Return (x, y) of the center of cell containing provided text 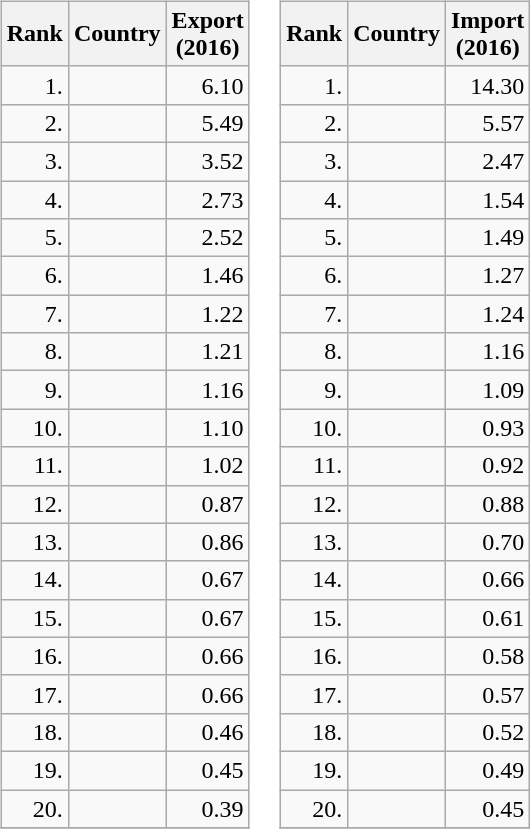
1.21 (208, 352)
0.93 (487, 428)
0.58 (487, 656)
0.46 (208, 732)
2.52 (208, 238)
6.10 (208, 85)
3.52 (208, 161)
0.49 (487, 770)
14.30 (487, 85)
1.22 (208, 314)
2.47 (487, 161)
1.54 (487, 199)
0.70 (487, 542)
1.02 (208, 466)
1.46 (208, 276)
0.52 (487, 732)
5.49 (208, 123)
0.57 (487, 694)
0.86 (208, 542)
Export(2016) (208, 34)
0.61 (487, 618)
5.57 (487, 123)
0.87 (208, 504)
0.88 (487, 504)
1.09 (487, 390)
2.73 (208, 199)
0.92 (487, 466)
Import(2016) (487, 34)
1.27 (487, 276)
1.10 (208, 428)
1.24 (487, 314)
1.49 (487, 238)
0.39 (208, 809)
